Pinpoint the cell where the given text exists, returning its (X, Y) midpoint coordinate. 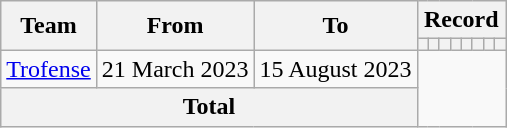
21 March 2023 (175, 69)
15 August 2023 (336, 69)
Team (49, 26)
From (175, 26)
To (336, 26)
Record (461, 20)
Trofense (49, 69)
Total (209, 107)
